Extract the [x, y] coordinate from the center of the cell holding the provided text.  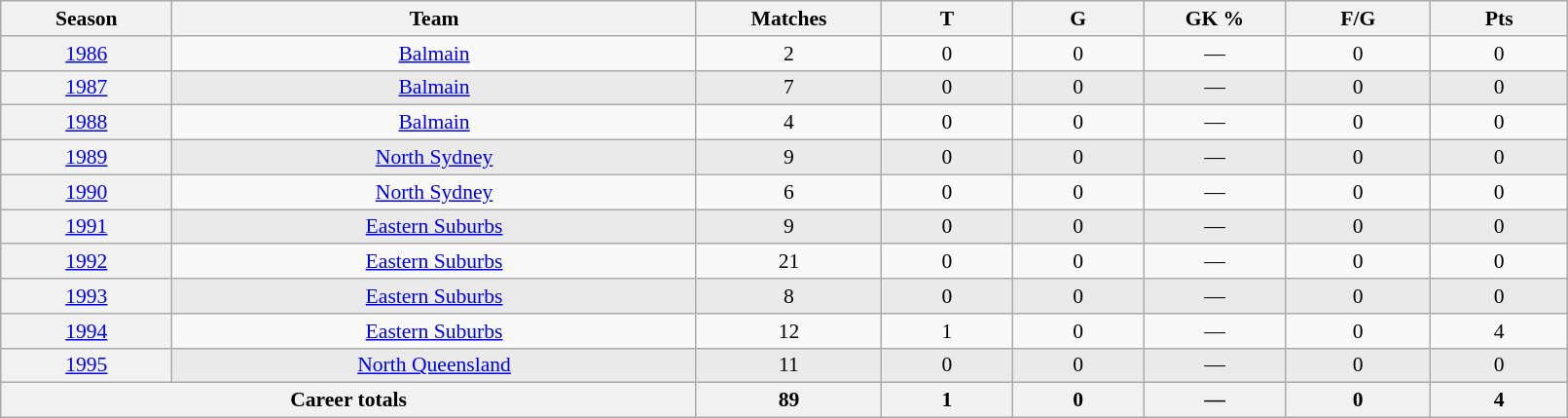
1994 [87, 331]
G [1078, 19]
Pts [1499, 19]
8 [788, 296]
T [948, 19]
1986 [87, 54]
GK % [1215, 19]
North Queensland [434, 365]
1992 [87, 262]
6 [788, 192]
7 [788, 88]
Matches [788, 19]
1995 [87, 365]
Career totals [348, 400]
1988 [87, 123]
Team [434, 19]
1993 [87, 296]
1989 [87, 158]
F/G [1358, 19]
12 [788, 331]
11 [788, 365]
1991 [87, 227]
1990 [87, 192]
Season [87, 19]
2 [788, 54]
1987 [87, 88]
21 [788, 262]
89 [788, 400]
